Locate the cell with the specified text and output its [x, y] center coordinate. 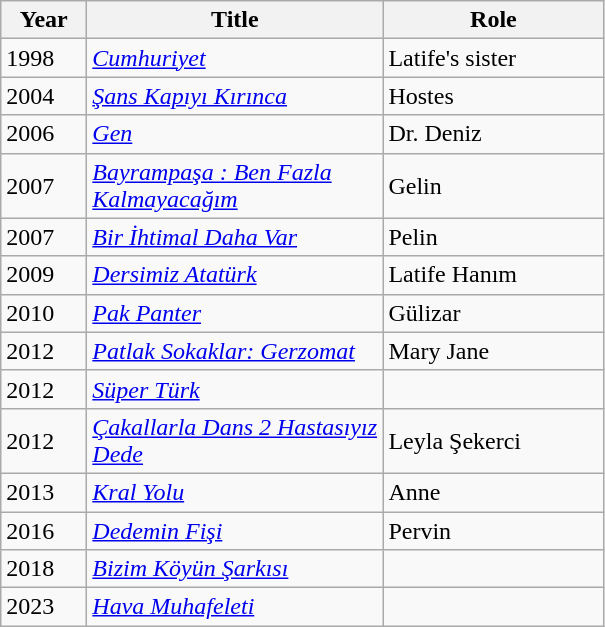
Latife's sister [494, 58]
Hava Muhafeleti [235, 607]
1998 [44, 58]
Bayrampaşa : Ben Fazla Kalmayacağım [235, 186]
Gen [235, 134]
Hostes [494, 96]
Süper Türk [235, 389]
Mary Jane [494, 351]
Title [235, 20]
Cumhuriyet [235, 58]
2004 [44, 96]
Gelin [494, 186]
Bizim Köyün Şarkısı [235, 569]
Role [494, 20]
Leyla Şekerci [494, 440]
2006 [44, 134]
2018 [44, 569]
Bir İhtimal Daha Var [235, 237]
Pervin [494, 531]
Pak Panter [235, 313]
Latife Hanım [494, 275]
2010 [44, 313]
Kral Yolu [235, 492]
Şans Kapıyı Kırınca [235, 96]
Gülizar [494, 313]
2009 [44, 275]
Patlak Sokaklar: Gerzomat [235, 351]
Anne [494, 492]
2023 [44, 607]
Pelin [494, 237]
2013 [44, 492]
Dersimiz Atatürk [235, 275]
Dedemin Fişi [235, 531]
2016 [44, 531]
Year [44, 20]
Çakallarla Dans 2 Hastasıyız Dede [235, 440]
Dr. Deniz [494, 134]
